Pinpoint the cell where the given text exists, returning its [x, y] midpoint coordinate. 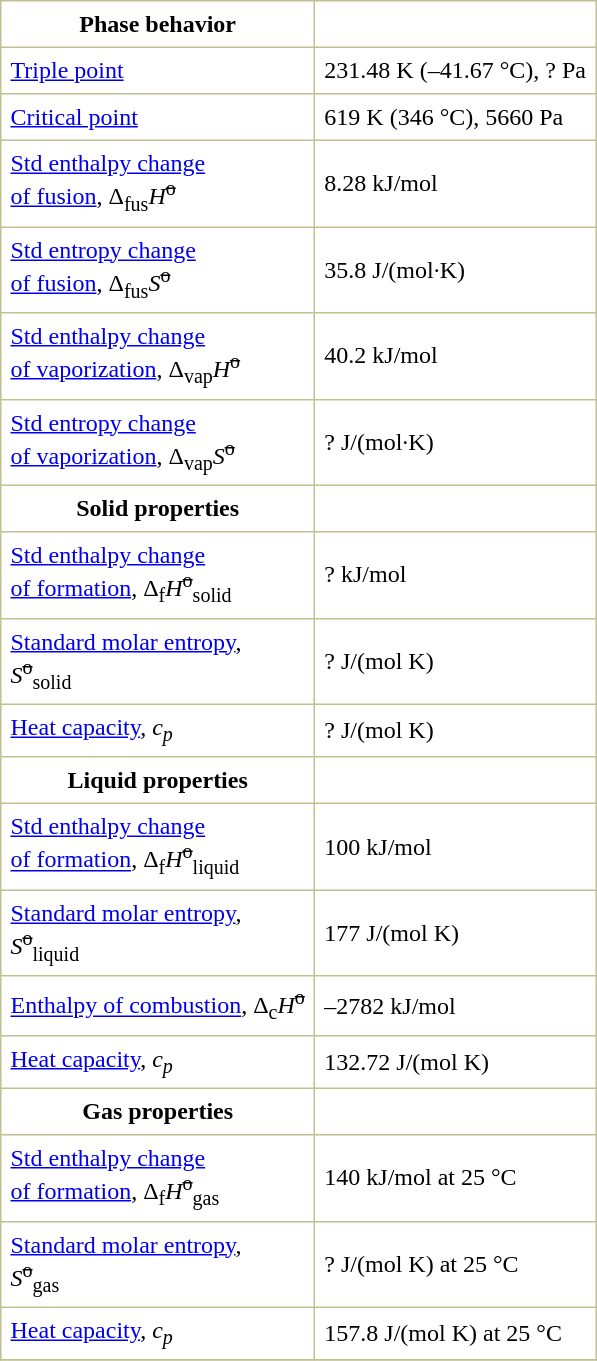
Std enthalpy changeof formation, ΔfHogas [158, 1178]
100 kJ/mol [456, 847]
Gas properties [158, 1111]
Std enthalpy changeof formation, ΔfHoliquid [158, 847]
40.2 kJ/mol [456, 356]
Standard molar entropy,Sosolid [158, 661]
Enthalpy of combustion, ΔcHo [158, 1006]
231.48 K (–41.67 °C), ? Pa [456, 70]
Std entropy changeof fusion, ΔfusSo [158, 270]
Standard molar entropy,Sogas [158, 1264]
? kJ/mol [456, 575]
Std enthalpy changeof fusion, ΔfusHo [158, 183]
140 kJ/mol at 25 °C [456, 1178]
177 J/(mol K) [456, 933]
Solid properties [158, 508]
8.28 kJ/mol [456, 183]
Std entropy changeof vaporization, ΔvapSo [158, 442]
35.8 J/(mol·K) [456, 270]
Triple point [158, 70]
? J/(mol·K) [456, 442]
Liquid properties [158, 780]
Std enthalpy changeof vaporization, ΔvapHo [158, 356]
Standard molar entropy,Soliquid [158, 933]
132.72 J/(mol K) [456, 1062]
–2782 kJ/mol [456, 1006]
619 K (346 °C), 5660 Pa [456, 117]
Critical point [158, 117]
? J/(mol K) at 25 °C [456, 1264]
Phase behavior [158, 24]
Std enthalpy changeof formation, ΔfHosolid [158, 575]
157.8 J/(mol K) at 25 °C [456, 1334]
